Determine the [x, y] coordinate at the center of the cell enclosing the given text.  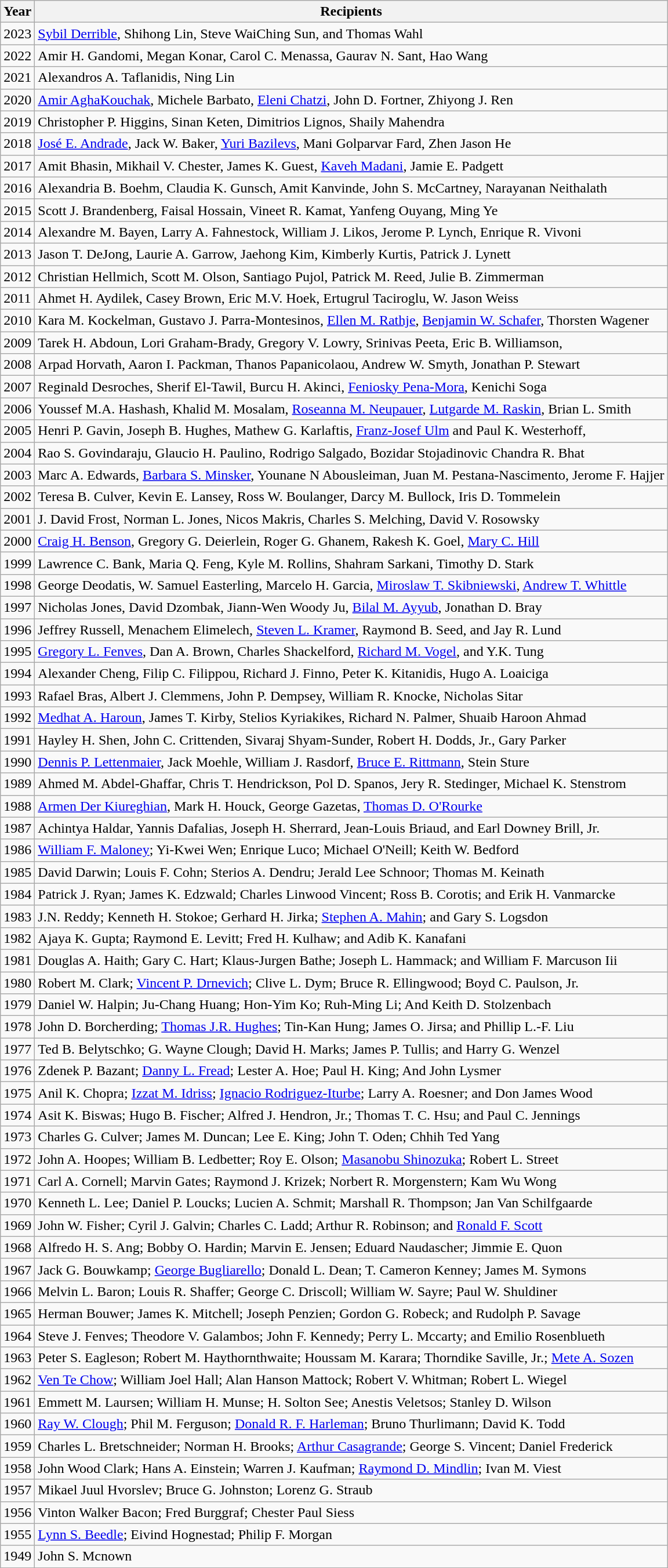
Herman Bouwer; James K. Mitchell; Joseph Penzien; Gordon G. Robeck; and Rudolph P. Savage [351, 1313]
Alexandros A. Taflanidis, Ning Lin [351, 78]
1959 [17, 1446]
1968 [17, 1247]
1979 [17, 1005]
1983 [17, 916]
Anil K. Chopra; Izzat M. Idriss; Ignacio Rodriguez-Iturbe; Larry A. Roesner; and Don James Wood [351, 1093]
John Wood Clark; Hans A. Einstein; Warren J. Kaufman; Raymond D. Mindlin; Ivan M. Viest [351, 1468]
John D. Borcherding; Thomas J.R. Hughes; Tin-Kan Hung; James O. Jirsa; and Phillip L.-F. Liu [351, 1027]
William F. Maloney; Yi-Kwei Wen; Enrique Luco; Michael O'Neill; Keith W. Bedford [351, 850]
1981 [17, 960]
Tarek H. Abdoun, Lori Graham-Brady, Gregory V. Lowry, Srinivas Peeta, Eric B. Williamson, [351, 343]
Zdenek P. Bazant; Danny L. Fread; Lester A. Hoe; Paul H. King; And John Lysmer [351, 1071]
2009 [17, 343]
Sybil Derrible, Shihong Lin, Steve WaiChing Sun, and Thomas Wahl [351, 34]
Emmett M. Laursen; William H. Munse; H. Solton See; Anestis Veletsos; Stanley D. Wilson [351, 1402]
Recipients [351, 12]
2021 [17, 78]
Ahmet H. Aydilek, Casey Brown, Eric M.V. Hoek, Ertugrul Taciroglu, W. Jason Weiss [351, 299]
1994 [17, 674]
1958 [17, 1468]
1993 [17, 696]
Gregory L. Fenves, Dan A. Brown, Charles Shackelford, Richard M. Vogel, and Y.K. Tung [351, 652]
2016 [17, 188]
1970 [17, 1203]
1992 [17, 718]
1962 [17, 1380]
Jack G. Bouwkamp; George Bugliarello; Donald L. Dean; T. Cameron Kenney; James M. Symons [351, 1269]
1986 [17, 850]
Kara M. Kockelman, Gustavo J. Parra-Montesinos, Ellen M. Rathje, Benjamin W. Schafer, Thorsten Wagener [351, 321]
1984 [17, 894]
1965 [17, 1313]
1995 [17, 652]
John A. Hoopes; William B. Ledbetter; Roy E. Olson; Masanobu Shinozuka; Robert L. Street [351, 1159]
Mikael Juul Hvorslev; Bruce G. Johnston; Lorenz G. Straub [351, 1490]
2017 [17, 166]
George Deodatis, W. Samuel Easterling, Marcelo H. Garcia, Miroslaw T. Skibniewski, Andrew T. Whittle [351, 585]
2006 [17, 409]
J.N. Reddy; Kenneth H. Stokoe; Gerhard H. Jirka; Stephen A. Mahin; and Gary S. Logsdon [351, 916]
Alexandria B. Boehm, Claudia K. Gunsch, Amit Kanvinde, John S. McCartney, Narayanan Neithalath [351, 188]
Daniel W. Halpin; Ju-Chang Huang; Hon-Yim Ko; Ruh-Ming Li; And Keith D. Stolzenbach [351, 1005]
2018 [17, 144]
Rao S. Govindaraju, Glaucio H. Paulino, Rodrigo Salgado, Bozidar Stojadinovic Chandra R. Bhat [351, 453]
Marc A. Edwards, Barbara S. Minsker, Younane N Abousleiman, Juan M. Pestana-Nascimento, Jerome F. Hajjer [351, 475]
2020 [17, 100]
2022 [17, 56]
Robert M. Clark; Vincent P. Drnevich; Clive L. Dym; Bruce R. Ellingwood; Boyd C. Paulson, Jr. [351, 983]
1966 [17, 1291]
1956 [17, 1512]
Carl A. Cornell; Marvin Gates; Raymond J. Krizek; Norbert R. Morgenstern; Kam Wu Wong [351, 1181]
Youssef M.A. Hashash, Khalid M. Mosalam, Roseanna M. Neupauer, Lutgarde M. Raskin, Brian L. Smith [351, 409]
John S. Mcnown [351, 1556]
1955 [17, 1534]
Vinton Walker Bacon; Fred Burggraf; Chester Paul Siess [351, 1512]
Rafael Bras, Albert J. Clemmens, John P. Dempsey, William R. Knocke, Nicholas Sitar [351, 696]
Amir AghaKouchak, Michele Barbato, Eleni Chatzi, John D. Fortner, Zhiyong J. Ren [351, 100]
2008 [17, 365]
Patrick J. Ryan; James K. Edzwald; Charles Linwood Vincent; Ross B. Corotis; and Erik H. Vanmarcke [351, 894]
Christian Hellmich, Scott M. Olson, Santiago Pujol, Patrick M. Reed, Julie B. Zimmerman [351, 277]
1963 [17, 1358]
2014 [17, 232]
1949 [17, 1556]
2001 [17, 519]
Reginald Desroches, Sherif El-Tawil, Burcu H. Akinci, Feniosky Pena-Mora, Kenichi Soga [351, 387]
2011 [17, 299]
1957 [17, 1490]
2004 [17, 453]
Dennis P. Lettenmaier, Jack Moehle, William J. Rasdorf, Bruce E. Rittmann, Stein Sture [351, 762]
1982 [17, 938]
Charles L. Bretschneider; Norman H. Brooks; Arthur Casagrande; George S. Vincent; Daniel Frederick [351, 1446]
1978 [17, 1027]
1980 [17, 983]
Jason T. DeJong, Laurie A. Garrow, Jaehong Kim, Kimberly Kurtis, Patrick J. Lynett [351, 254]
1976 [17, 1071]
Armen Der Kiureghian, Mark H. Houck, George Gazetas, Thomas D. O'Rourke [351, 806]
Lynn S. Beedle; Eivind Hognestad; Philip F. Morgan [351, 1534]
Charles G. Culver; James M. Duncan; Lee E. King; John T. Oden; Chhih Ted Yang [351, 1137]
Steve J. Fenves; Theodore V. Galambos; John F. Kennedy; Perry L. Mccarty; and Emilio Rosenblueth [351, 1335]
Christopher P. Higgins, Sinan Keten, Dimitrios Lignos, Shaily Mahendra [351, 122]
1991 [17, 740]
Craig H. Benson, Gregory G. Deierlein, Roger G. Ghanem, Rakesh K. Goel, Mary C. Hill [351, 541]
2000 [17, 541]
1973 [17, 1137]
2003 [17, 475]
Lawrence C. Bank, Maria Q. Feng, Kyle M. Rollins, Shahram Sarkani, Timothy D. Stark [351, 563]
Peter S. Eagleson; Robert M. Haythornthwaite; Houssam M. Karara; Thorndike Saville, Jr.; Mete A. Sozen [351, 1358]
1985 [17, 872]
2019 [17, 122]
1977 [17, 1049]
1967 [17, 1269]
José E. Andrade, Jack W. Baker, Yuri Bazilevs, Mani Golparvar Fard, Zhen Jason He [351, 144]
1987 [17, 828]
David Darwin; Louis F. Cohn; Sterios A. Dendru; Jerald Lee Schnoor; Thomas M. Keinath [351, 872]
2005 [17, 431]
1999 [17, 563]
1964 [17, 1335]
Asit K. Biswas; Hugo B. Fischer; Alfred J. Hendron, Jr.; Thomas T. C. Hsu; and Paul C. Jennings [351, 1115]
Jeffrey Russell, Menachem Elimelech, Steven L. Kramer, Raymond B. Seed, and Jay R. Lund [351, 629]
1990 [17, 762]
2023 [17, 34]
1998 [17, 585]
Henri P. Gavin, Joseph B. Hughes, Mathew G. Karlaftis, Franz-Josef Ulm and Paul K. Westerhoff, [351, 431]
Douglas A. Haith; Gary C. Hart; Klaus-Jurgen Bathe; Joseph L. Hammack; and William F. Marcuson Iii [351, 960]
1974 [17, 1115]
1969 [17, 1225]
1971 [17, 1181]
2015 [17, 210]
1961 [17, 1402]
2002 [17, 497]
1997 [17, 607]
Melvin L. Baron; Louis R. Shaffer; George C. Driscoll; William W. Sayre; Paul W. Shuldiner [351, 1291]
Teresa B. Culver, Kevin E. Lansey, Ross W. Boulanger, Darcy M. Bullock, Iris D. Tommelein [351, 497]
John W. Fisher; Cyril J. Galvin; Charles C. Ladd; Arthur R. Robinson; and Ronald F. Scott [351, 1225]
Alfredo H. S. Ang; Bobby O. Hardin; Marvin E. Jensen; Eduard Naudascher; Jimmie E. Quon [351, 1247]
Year [17, 12]
2010 [17, 321]
2012 [17, 277]
Achintya Haldar, Yannis Dafalias, Joseph H. Sherrard, Jean-Louis Briaud, and Earl Downey Brill, Jr. [351, 828]
Ted B. Belytschko; G. Wayne Clough; David H. Marks; James P. Tullis; and Harry G. Wenzel [351, 1049]
1988 [17, 806]
1996 [17, 629]
Ajaya K. Gupta; Raymond E. Levitt; Fred H. Kulhaw; and Adib K. Kanafani [351, 938]
Ven Te Chow; William Joel Hall; Alan Hanson Mattock; Robert V. Whitman; Robert L. Wiegel [351, 1380]
1975 [17, 1093]
1960 [17, 1424]
Ahmed M. Abdel-Ghaffar, Chris T. Hendrickson, Pol D. Spanos, Jery R. Stedinger, Michael K. Stenstrom [351, 784]
1972 [17, 1159]
Amit Bhasin, Mikhail V. Chester, James K. Guest, Kaveh Madani, Jamie E. Padgett [351, 166]
Alexander Cheng, Filip C. Filippou, Richard J. Finno, Peter K. Kitanidis, Hugo A. Loaiciga [351, 674]
Nicholas Jones, David Dzombak, Jiann-Wen Woody Ju, Bilal M. Ayyub, Jonathan D. Bray [351, 607]
Medhat A. Haroun, James T. Kirby, Stelios Kyriakikes, Richard N. Palmer, Shuaib Haroon Ahmad [351, 718]
J. David Frost, Norman L. Jones, Nicos Makris, Charles S. Melching, David V. Rosowsky [351, 519]
Scott J. Brandenberg, Faisal Hossain, Vineet R. Kamat, Yanfeng Ouyang, Ming Ye [351, 210]
Kenneth L. Lee; Daniel P. Loucks; Lucien A. Schmit; Marshall R. Thompson; Jan Van Schilfgaarde [351, 1203]
Ray W. Clough; Phil M. Ferguson; Donald R. F. Harleman; Bruno Thurlimann; David K. Todd [351, 1424]
Arpad Horvath, Aaron I. Packman, Thanos Papanicolaou, Andrew W. Smyth, Jonathan P. Stewart [351, 365]
2007 [17, 387]
Hayley H. Shen, John C. Crittenden, Sivaraj Shyam-Sunder, Robert H. Dodds, Jr., Gary Parker [351, 740]
Amir H. Gandomi, Megan Konar, Carol C. Menassa, Gaurav N. Sant, Hao Wang [351, 56]
Alexandre M. Bayen, Larry A. Fahnestock, William J. Likos, Jerome P. Lynch, Enrique R. Vivoni [351, 232]
1989 [17, 784]
2013 [17, 254]
